Pinpoint the cell where the given text exists, returning its [x, y] midpoint coordinate. 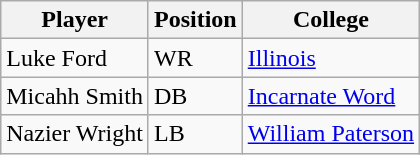
Incarnate Word [330, 96]
Illinois [330, 58]
Luke Ford [75, 58]
WR [195, 58]
Position [195, 20]
College [330, 20]
Nazier Wright [75, 134]
Player [75, 20]
Micahh Smith [75, 96]
William Paterson [330, 134]
DB [195, 96]
LB [195, 134]
